Return [X, Y] of the center of cell containing provided text 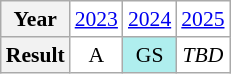
A [96, 55]
GS [150, 55]
2024 [150, 19]
TBD [202, 55]
Year [36, 19]
2025 [202, 19]
Result [36, 55]
2023 [96, 19]
